Extract the [x, y] coordinate from the center of the cell holding the provided text.  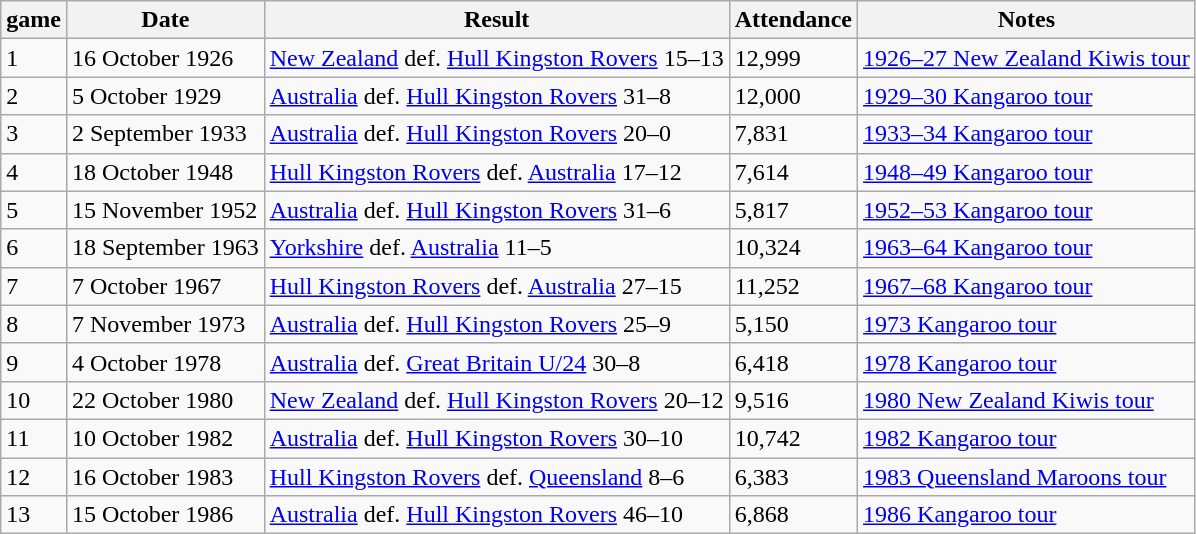
1948–49 Kangaroo tour [1027, 172]
game [34, 20]
1978 Kangaroo tour [1027, 362]
4 October 1978 [165, 362]
9,516 [793, 400]
1933–34 Kangaroo tour [1027, 134]
Australia def. Great Britain U/24 30–8 [496, 362]
1980 New Zealand Kiwis tour [1027, 400]
5 October 1929 [165, 96]
22 October 1980 [165, 400]
1983 Queensland Maroons tour [1027, 477]
Australia def. Hull Kingston Rovers 25–9 [496, 324]
2 [34, 96]
Result [496, 20]
2 September 1933 [165, 134]
7,831 [793, 134]
1986 Kangaroo tour [1027, 515]
16 October 1926 [165, 58]
7,614 [793, 172]
Australia def. Hull Kingston Rovers 30–10 [496, 438]
13 [34, 515]
6 [34, 248]
10,324 [793, 248]
Attendance [793, 20]
16 October 1983 [165, 477]
10 [34, 400]
1973 Kangaroo tour [1027, 324]
15 November 1952 [165, 210]
Yorkshire def. Australia 11–5 [496, 248]
Notes [1027, 20]
Hull Kingston Rovers def. Queensland 8–6 [496, 477]
Australia def. Hull Kingston Rovers 31–6 [496, 210]
New Zealand def. Hull Kingston Rovers 20–12 [496, 400]
1967–68 Kangaroo tour [1027, 286]
6,868 [793, 515]
3 [34, 134]
6,383 [793, 477]
1 [34, 58]
5 [34, 210]
9 [34, 362]
7 October 1967 [165, 286]
4 [34, 172]
12,999 [793, 58]
7 November 1973 [165, 324]
Date [165, 20]
11,252 [793, 286]
5,817 [793, 210]
1926–27 New Zealand Kiwis tour [1027, 58]
11 [34, 438]
1929–30 Kangaroo tour [1027, 96]
15 October 1986 [165, 515]
8 [34, 324]
Australia def. Hull Kingston Rovers 20–0 [496, 134]
18 October 1948 [165, 172]
Australia def. Hull Kingston Rovers 31–8 [496, 96]
Hull Kingston Rovers def. Australia 17–12 [496, 172]
10 October 1982 [165, 438]
5,150 [793, 324]
New Zealand def. Hull Kingston Rovers 15–13 [496, 58]
Australia def. Hull Kingston Rovers 46–10 [496, 515]
18 September 1963 [165, 248]
12,000 [793, 96]
1963–64 Kangaroo tour [1027, 248]
6,418 [793, 362]
12 [34, 477]
Hull Kingston Rovers def. Australia 27–15 [496, 286]
7 [34, 286]
10,742 [793, 438]
1982 Kangaroo tour [1027, 438]
1952–53 Kangaroo tour [1027, 210]
